Output the [x, y] coordinate of the center of the cell containing the given text.  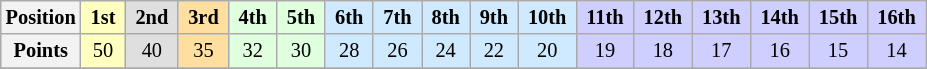
4th [253, 17]
22 [494, 51]
14 [896, 51]
5th [301, 17]
6th [349, 17]
14th [779, 17]
11th [604, 17]
30 [301, 51]
3rd [203, 17]
18 [663, 51]
35 [203, 51]
17 [721, 51]
10th [547, 17]
16th [896, 17]
8th [446, 17]
50 [104, 51]
2nd [152, 17]
7th [397, 17]
12th [663, 17]
24 [446, 51]
28 [349, 51]
26 [397, 51]
15th [838, 17]
1st [104, 17]
9th [494, 17]
13th [721, 17]
16 [779, 51]
15 [838, 51]
19 [604, 51]
20 [547, 51]
32 [253, 51]
40 [152, 51]
Points [41, 51]
Position [41, 17]
